For the text-containing cell, return its midpoint in (x, y) coordinate format. 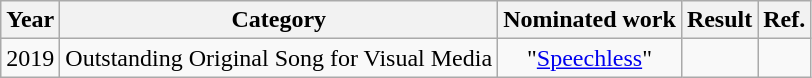
Outstanding Original Song for Visual Media (279, 58)
Ref. (784, 20)
Category (279, 20)
"Speechless" (590, 58)
Nominated work (590, 20)
Year (30, 20)
Result (719, 20)
2019 (30, 58)
